Identify which cell holds the provided text, then report its [X, Y] central coordinate. 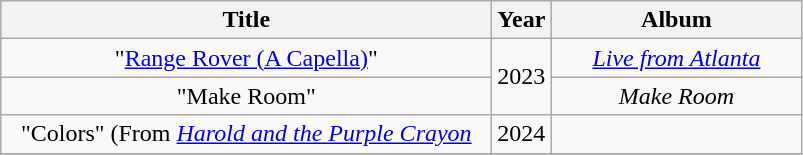
2023 [522, 77]
Album [676, 20]
Make Room [676, 96]
2024 [522, 134]
Year [522, 20]
Live from Atlanta [676, 58]
"Range Rover (A Capella)" [246, 58]
"Make Room" [246, 96]
"Colors" (From Harold and the Purple Crayon [246, 134]
Title [246, 20]
